Find where the given text appears and provide that cell's center as (x, y) coordinate. 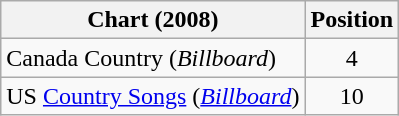
Chart (2008) (153, 20)
Canada Country (Billboard) (153, 58)
10 (352, 96)
Position (352, 20)
4 (352, 58)
US Country Songs (Billboard) (153, 96)
